Detect which cell encompasses the target text, then output its (x, y) center coordinate. 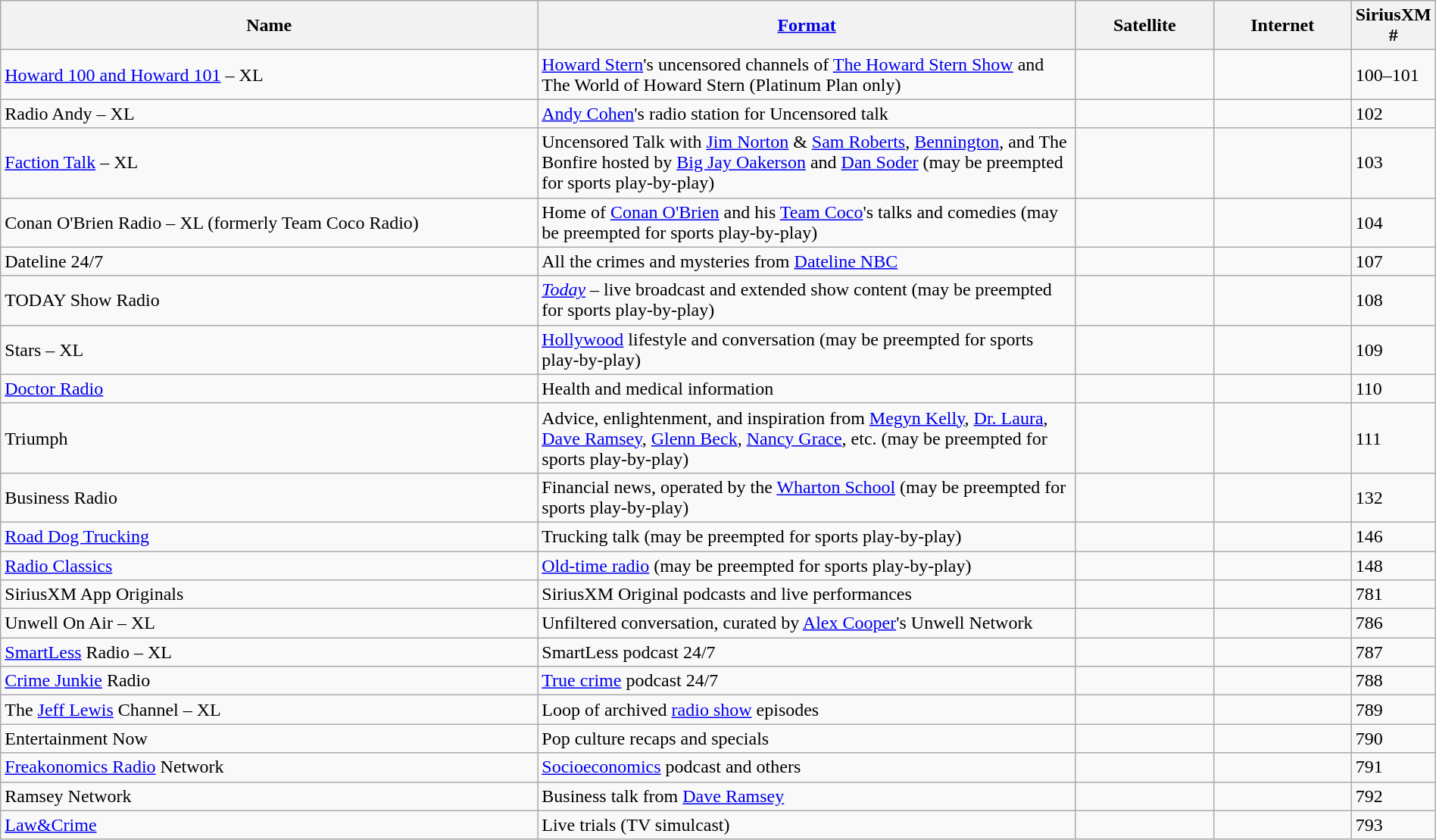
Faction Talk – XL (270, 163)
Triumph (270, 438)
103 (1394, 163)
Freakonomics Radio Network (270, 767)
Road Dog Trucking (270, 536)
SiriusXM Original podcasts and live performances (807, 595)
148 (1394, 566)
Loop of archived radio show episodes (807, 710)
Health and medical information (807, 389)
Conan O'Brien Radio – XL (formerly Team Coco Radio) (270, 223)
789 (1394, 710)
The Jeff Lewis Channel – XL (270, 710)
Crime Junkie Radio (270, 681)
104 (1394, 223)
Pop culture recaps and specials (807, 739)
SmartLess podcast 24/7 (807, 652)
SiriusXM App Originals (270, 595)
Howard 100 and Howard 101 – XL (270, 74)
Socioeconomics podcast and others (807, 767)
Entertainment Now (270, 739)
Satellite (1144, 26)
All the crimes and mysteries from Dateline NBC (807, 261)
Radio Andy – XL (270, 114)
786 (1394, 623)
793 (1394, 825)
Law&Crime (270, 825)
787 (1394, 652)
Trucking talk (may be preempted for sports play-by-play) (807, 536)
TODAY Show Radio (270, 300)
788 (1394, 681)
102 (1394, 114)
True crime podcast 24/7 (807, 681)
Business talk from Dave Ramsey (807, 796)
790 (1394, 739)
146 (1394, 536)
100–101 (1394, 74)
Format (807, 26)
Ramsey Network (270, 796)
Home of Conan O'Brien and his Team Coco's talks and comedies (may be preempted for sports play-by-play) (807, 223)
Live trials (TV simulcast) (807, 825)
Old-time radio (may be preempted for sports play-by-play) (807, 566)
781 (1394, 595)
111 (1394, 438)
Unfiltered conversation, curated by Alex Cooper's Unwell Network (807, 623)
Dateline 24/7 (270, 261)
132 (1394, 497)
Financial news, operated by the Wharton School (may be preempted for sports play-by-play) (807, 497)
Radio Classics (270, 566)
791 (1394, 767)
Business Radio (270, 497)
SiriusXM # (1394, 26)
792 (1394, 796)
Andy Cohen's radio station for Uncensored talk (807, 114)
109 (1394, 350)
Name (270, 26)
107 (1394, 261)
Unwell On Air – XL (270, 623)
110 (1394, 389)
Howard Stern's uncensored channels of The Howard Stern Show and The World of Howard Stern (Platinum Plan only) (807, 74)
Internet (1282, 26)
SmartLess Radio – XL (270, 652)
Today – live broadcast and extended show content (may be preempted for sports play-by-play) (807, 300)
Hollywood lifestyle and conversation (may be preempted for sports play-by-play) (807, 350)
108 (1394, 300)
Stars – XL (270, 350)
Doctor Radio (270, 389)
